Scan for the cell matching the given text and deliver its (X, Y) coordinate at center. 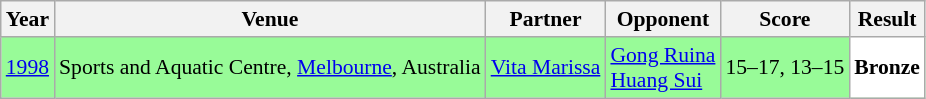
Score (784, 19)
1998 (28, 68)
Year (28, 19)
Result (887, 19)
Partner (546, 19)
Vita Marissa (546, 68)
Bronze (887, 68)
Venue (270, 19)
15–17, 13–15 (784, 68)
Opponent (662, 19)
Gong Ruina Huang Sui (662, 68)
Sports and Aquatic Centre, Melbourne, Australia (270, 68)
